Output the [X, Y] coordinate of the center of the cell containing the given text.  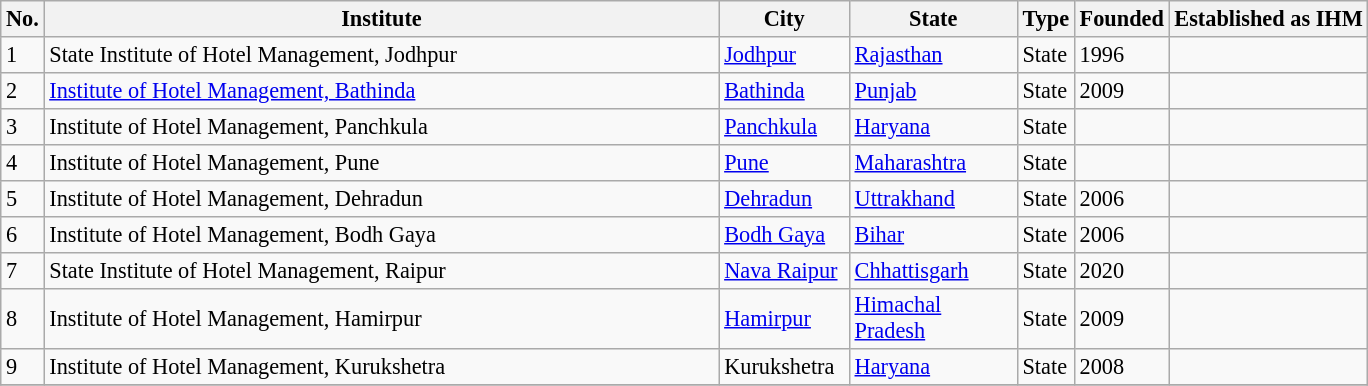
Maharashtra [933, 162]
4 [22, 162]
2020 [1122, 270]
Institute of Hotel Management, Bathinda [382, 90]
Institute of Hotel Management, Panchkula [382, 126]
3 [22, 126]
Pune [784, 162]
2 [22, 90]
8 [22, 318]
Chhattisgarh [933, 270]
9 [22, 367]
1 [22, 55]
Rajasthan [933, 55]
Institute of Hotel Management, Dehradun [382, 198]
2008 [1122, 367]
1996 [1122, 55]
City [784, 19]
Jodhpur [784, 55]
Institute of Hotel Management, Pune [382, 162]
Founded [1122, 19]
Institute of Hotel Management, Kurukshetra [382, 367]
Bathinda [784, 90]
Bihar [933, 234]
Panchkula [784, 126]
5 [22, 198]
Institute of Hotel Management, Bodh Gaya [382, 234]
6 [22, 234]
Dehradun [784, 198]
Kurukshetra [784, 367]
Hamirpur [784, 318]
Established as IHM [1268, 19]
Institute of Hotel Management, Hamirpur [382, 318]
Nava Raipur [784, 270]
Institute [382, 19]
Punjab [933, 90]
7 [22, 270]
Bodh Gaya [784, 234]
State Institute of Hotel Management, Jodhpur [382, 55]
Type [1046, 19]
No. [22, 19]
Himachal Pradesh [933, 318]
State Institute of Hotel Management, Raipur [382, 270]
Uttrakhand [933, 198]
